Provide the (X, Y) coordinate of the cell's center where the given text is located.  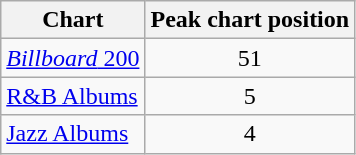
5 (250, 96)
Jazz Albums (73, 134)
Billboard 200 (73, 58)
R&B Albums (73, 96)
51 (250, 58)
Chart (73, 20)
4 (250, 134)
Peak chart position (250, 20)
